Find where the given text appears and provide that cell's center as (x, y) coordinate. 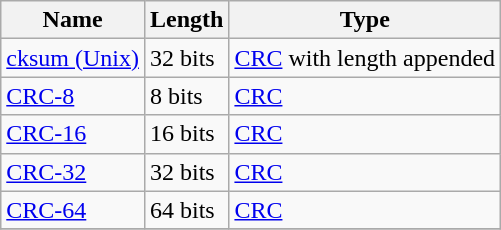
Type (365, 20)
CRC-16 (73, 134)
Length (186, 20)
64 bits (186, 210)
cksum (Unix) (73, 58)
Name (73, 20)
8 bits (186, 96)
16 bits (186, 134)
CRC-32 (73, 172)
CRC-8 (73, 96)
CRC with length appended (365, 58)
CRC-64 (73, 210)
